Capture the cell that displays the provided text and extract its (x, y) central coordinate. 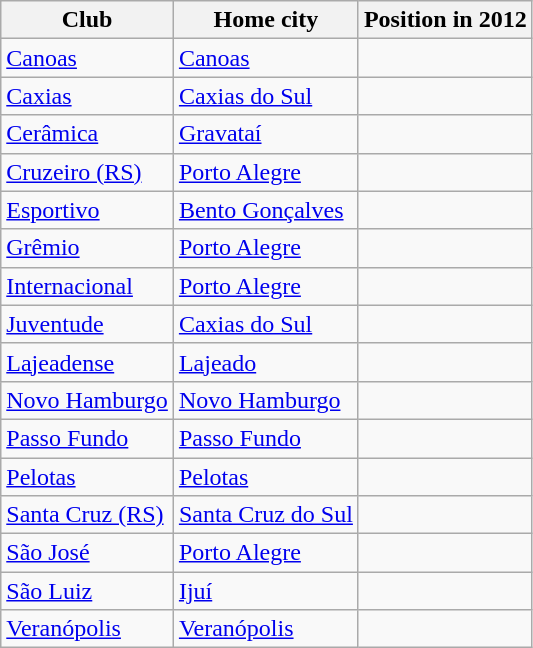
Home city (266, 20)
Juventude (88, 324)
São José (88, 553)
Ijuí (266, 591)
São Luiz (88, 591)
Internacional (88, 286)
Santa Cruz (RS) (88, 515)
Gravataí (266, 134)
Caxias (88, 96)
Esportivo (88, 210)
Lajeado (266, 362)
Cruzeiro (RS) (88, 172)
Lajeadense (88, 362)
Santa Cruz do Sul (266, 515)
Position in 2012 (445, 20)
Club (88, 20)
Bento Gonçalves (266, 210)
Cerâmica (88, 134)
Grêmio (88, 248)
